Find where the given text appears and provide that cell's center as [x, y] coordinate. 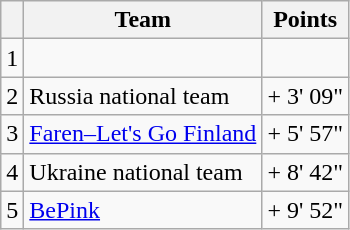
1 [12, 58]
Ukraine national team [143, 172]
Faren–Let's Go Finland [143, 134]
3 [12, 134]
+ 3' 09" [306, 96]
5 [12, 210]
Points [306, 20]
2 [12, 96]
BePink [143, 210]
+ 8' 42" [306, 172]
Team [143, 20]
+ 9' 52" [306, 210]
4 [12, 172]
Russia national team [143, 96]
+ 5' 57" [306, 134]
